Return the [x, y] coordinate for the center point of the cell that contains the specified text.  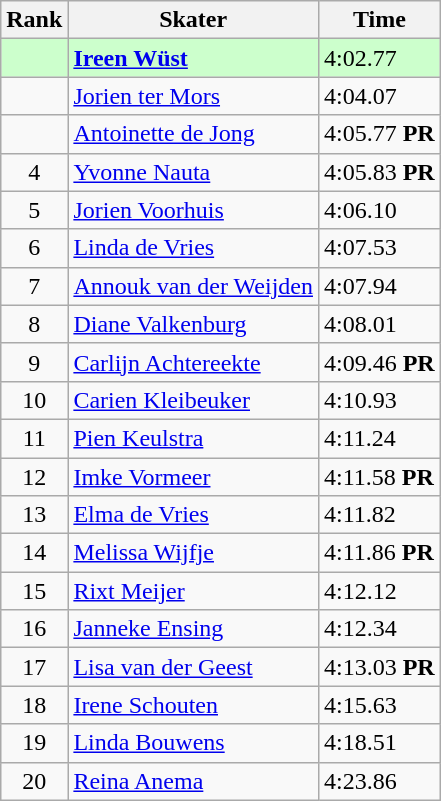
12 [34, 477]
Imke Vormeer [194, 477]
Carien Kleibeuker [194, 400]
4:05.77 PR [379, 134]
14 [34, 553]
4:09.46 PR [379, 362]
Jorien ter Mors [194, 96]
4:23.86 [379, 781]
4:11.24 [379, 438]
4 [34, 172]
4:02.77 [379, 58]
Rank [34, 20]
17 [34, 667]
4:18.51 [379, 743]
4:12.12 [379, 591]
4:06.10 [379, 210]
13 [34, 515]
Carlijn Achtereekte [194, 362]
Elma de Vries [194, 515]
5 [34, 210]
4:07.94 [379, 286]
10 [34, 400]
Time [379, 20]
Melissa Wijfje [194, 553]
Reina Anema [194, 781]
Irene Schouten [194, 705]
4:11.58 PR [379, 477]
4:11.82 [379, 515]
4:12.34 [379, 629]
4:13.03 PR [379, 667]
Lisa van der Geest [194, 667]
18 [34, 705]
4:08.01 [379, 324]
Skater [194, 20]
Pien Keulstra [194, 438]
Jorien Voorhuis [194, 210]
Yvonne Nauta [194, 172]
11 [34, 438]
16 [34, 629]
15 [34, 591]
4:07.53 [379, 248]
7 [34, 286]
4:15.63 [379, 705]
20 [34, 781]
Ireen Wüst [194, 58]
6 [34, 248]
4:10.93 [379, 400]
Diane Valkenburg [194, 324]
4:04.07 [379, 96]
19 [34, 743]
8 [34, 324]
Linda Bouwens [194, 743]
Linda de Vries [194, 248]
Janneke Ensing [194, 629]
Annouk van der Weijden [194, 286]
Antoinette de Jong [194, 134]
9 [34, 362]
Rixt Meijer [194, 591]
4:11.86 PR [379, 553]
4:05.83 PR [379, 172]
